Capture the cell that displays the provided text and extract its (X, Y) central coordinate. 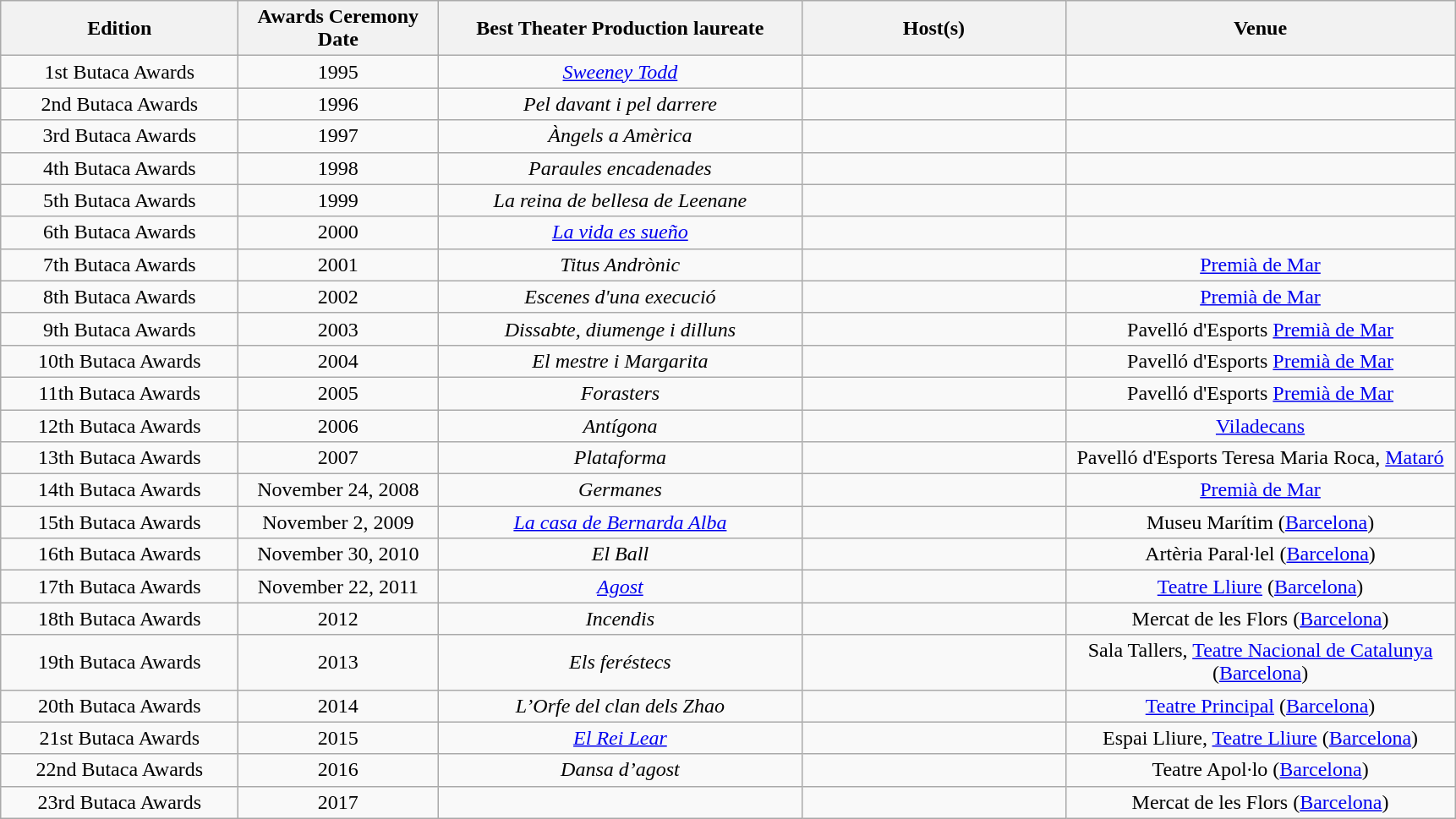
November 24, 2008 (338, 490)
1st Butaca Awards (120, 72)
12th Butaca Awards (120, 425)
2013 (338, 663)
Venue (1260, 29)
6th Butaca Awards (120, 232)
Teatre Lliure (Barcelona) (1260, 587)
Agost (621, 587)
2005 (338, 393)
Dansa d’agost (621, 770)
8th Butaca Awards (120, 297)
17th Butaca Awards (120, 587)
El Rei Lear (621, 738)
21st Butaca Awards (120, 738)
Viladecans (1260, 425)
4th Butaca Awards (120, 168)
Museu Marítim (Barcelona) (1260, 522)
2015 (338, 738)
Espai Lliure, Teatre Lliure (Barcelona) (1260, 738)
7th Butaca Awards (120, 265)
La vida es sueño (621, 232)
15th Butaca Awards (120, 522)
9th Butaca Awards (120, 329)
L’Orfe del clan dels Zhao (621, 706)
1996 (338, 104)
2016 (338, 770)
La reina de bellesa de Leenane (621, 200)
Dissabte, diumenge i dilluns (621, 329)
Forasters (621, 393)
November 30, 2010 (338, 554)
Incendis (621, 619)
Sala Tallers, Teatre Nacional de Catalunya(Barcelona) (1260, 663)
1998 (338, 168)
2017 (338, 802)
10th Butaca Awards (120, 361)
Artèria Paral·lel (Barcelona) (1260, 554)
2nd Butaca Awards (120, 104)
Germanes (621, 490)
Host(s) (933, 29)
2004 (338, 361)
Àngels a Amèrica (621, 136)
14th Butaca Awards (120, 490)
22nd Butaca Awards (120, 770)
Teatre Principal (Barcelona) (1260, 706)
2012 (338, 619)
Awards Ceremony Date (338, 29)
El Ball (621, 554)
16th Butaca Awards (120, 554)
20th Butaca Awards (120, 706)
Best Theater Production laureate (621, 29)
19th Butaca Awards (120, 663)
3rd Butaca Awards (120, 136)
Sweeney Todd (621, 72)
Plataforma (621, 458)
18th Butaca Awards (120, 619)
1997 (338, 136)
Pel davant i pel darrere (621, 104)
Escenes d'una execució (621, 297)
2003 (338, 329)
5th Butaca Awards (120, 200)
Edition (120, 29)
23rd Butaca Awards (120, 802)
La casa de Bernarda Alba (621, 522)
13th Butaca Awards (120, 458)
2007 (338, 458)
November 22, 2011 (338, 587)
11th Butaca Awards (120, 393)
November 2, 2009 (338, 522)
2000 (338, 232)
Els feréstecs (621, 663)
Teatre Apol·lo (Barcelona) (1260, 770)
2001 (338, 265)
Titus Andrònic (621, 265)
Pavelló d'Esports Teresa Maria Roca, Mataró (1260, 458)
2006 (338, 425)
1995 (338, 72)
Paraules encadenades (621, 168)
El mestre i Margarita (621, 361)
1999 (338, 200)
Antígona (621, 425)
2002 (338, 297)
2014 (338, 706)
